Extract the (x, y) coordinate from the center of the cell holding the provided text.  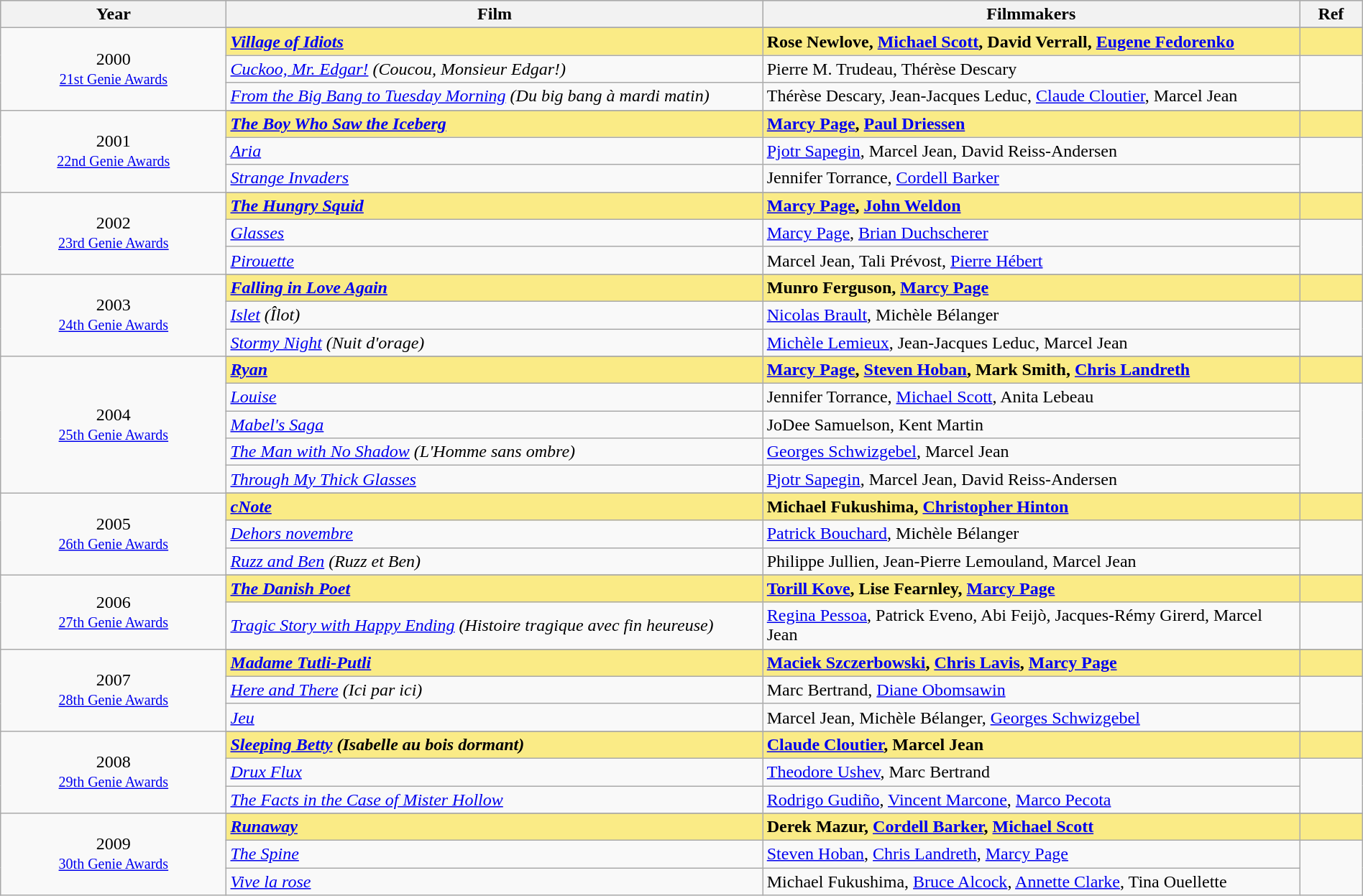
Year (114, 14)
Islet (Îlot) (495, 315)
Dehors novembre (495, 534)
Filmmakers (1031, 14)
Marcy Page, Steven Hoban, Mark Smith, Chris Landreth (1031, 370)
Here and There (Ici par ici) (495, 690)
Village of Idiots (495, 42)
Thérèse Descary, Jean-Jacques Leduc, Claude Cloutier, Marcel Jean (1031, 96)
Through My Thick Glasses (495, 479)
Torill Kove, Lise Fearnley, Marcy Page (1031, 588)
Marcel Jean, Michèle Bélanger, Georges Schwizgebel (1031, 717)
Sleeping Betty (Isabelle au bois dormant) (495, 744)
Film (495, 14)
Pierre M. Trudeau, Thérèse Descary (1031, 69)
Drux Flux (495, 772)
2004 25th Genie Awards (114, 425)
Marcy Page, John Weldon (1031, 205)
Rose Newlove, Michael Scott, David Verrall, Eugene Fedorenko (1031, 42)
2002 23rd Genie Awards (114, 233)
2000 21st Genie Awards (114, 69)
Ruzz and Ben (Ruzz et Ben) (495, 561)
The Spine (495, 854)
2008 29th Genie Awards (114, 772)
Pirouette (495, 260)
Cuckoo, Mr. Edgar! (Coucou, Monsieur Edgar!) (495, 69)
Mabel's Saga (495, 425)
Glasses (495, 233)
Louise (495, 397)
Stormy Night (Nuit d'orage) (495, 343)
Nicolas Brault, Michèle Bélanger (1031, 315)
Philippe Jullien, Jean-Pierre Lemouland, Marcel Jean (1031, 561)
Jennifer Torrance, Cordell Barker (1031, 178)
Michèle Lemieux, Jean-Jacques Leduc, Marcel Jean (1031, 343)
Jeu (495, 717)
2005 26th Genie Awards (114, 534)
Regina Pessoa, Patrick Eveno, Abi Feijò, Jacques-Rémy Girerd, Marcel Jean (1031, 625)
2006 27th Genie Awards (114, 612)
2001 22nd Genie Awards (114, 151)
Rodrigo Gudiño, Vincent Marcone, Marco Pecota (1031, 800)
The Facts in the Case of Mister Hollow (495, 800)
From the Big Bang to Tuesday Morning (Du big bang à mardi matin) (495, 96)
2009 30th Genie Awards (114, 854)
Derek Mazur, Cordell Barker, Michael Scott (1031, 827)
Falling in Love Again (495, 287)
The Hungry Squid (495, 205)
Aria (495, 151)
Jennifer Torrance, Michael Scott, Anita Lebeau (1031, 397)
Georges Schwizgebel, Marcel Jean (1031, 452)
2007 28th Genie Awards (114, 690)
JoDee Samuelson, Kent Martin (1031, 425)
Michael Fukushima, Christopher Hinton (1031, 507)
cNote (495, 507)
Marc Bertrand, Diane Obomsawin (1031, 690)
Marcy Page, Brian Duchscherer (1031, 233)
2003 24th Genie Awards (114, 315)
Claude Cloutier, Marcel Jean (1031, 744)
Theodore Ushev, Marc Bertrand (1031, 772)
The Boy Who Saw the Iceberg (495, 124)
Marcel Jean, Tali Prévost, Pierre Hébert (1031, 260)
Steven Hoban, Chris Landreth, Marcy Page (1031, 854)
Runaway (495, 827)
Vive la rose (495, 882)
Ryan (495, 370)
The Danish Poet (495, 588)
Ref (1331, 14)
Munro Ferguson, Marcy Page (1031, 287)
Strange Invaders (495, 178)
Michael Fukushima, Bruce Alcock, Annette Clarke, Tina Ouellette (1031, 882)
Madame Tutli-Putli (495, 662)
Marcy Page, Paul Driessen (1031, 124)
Patrick Bouchard, Michèle Bélanger (1031, 534)
Tragic Story with Happy Ending (Histoire tragique avec fin heureuse) (495, 625)
The Man with No Shadow (L'Homme sans ombre) (495, 452)
Maciek Szczerbowski, Chris Lavis, Marcy Page (1031, 662)
